Return the (x, y) coordinate for the center point of the cell that contains the specified text.  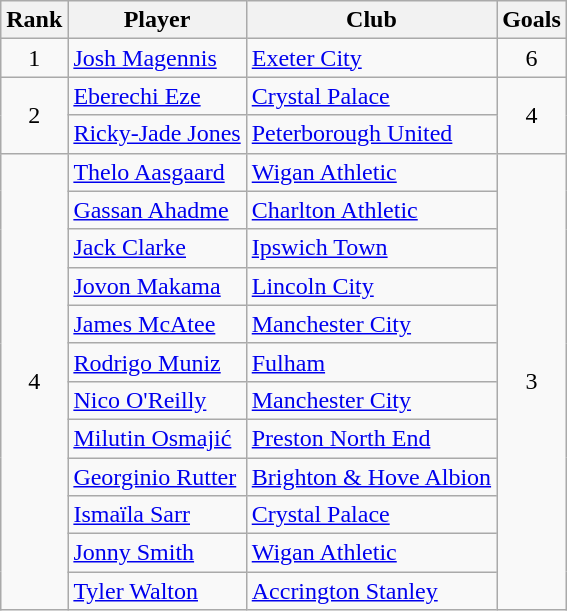
Ismaïla Sarr (157, 515)
Tyler Walton (157, 591)
Nico O'Reilly (157, 400)
Lincoln City (371, 286)
Jonny Smith (157, 553)
James McAtee (157, 324)
Rank (34, 20)
Gassan Ahadme (157, 210)
Club (371, 20)
6 (532, 58)
Josh Magennis (157, 58)
Jack Clarke (157, 248)
Ipswich Town (371, 248)
Player (157, 20)
2 (34, 115)
Brighton & Hove Albion (371, 477)
Charlton Athletic (371, 210)
Milutin Osmajić (157, 438)
Ricky-Jade Jones (157, 134)
Exeter City (371, 58)
Jovon Makama (157, 286)
Preston North End (371, 438)
Fulham (371, 362)
Rodrigo Muniz (157, 362)
1 (34, 58)
Eberechi Eze (157, 96)
Goals (532, 20)
Accrington Stanley (371, 591)
3 (532, 382)
Thelo Aasgaard (157, 172)
Georginio Rutter (157, 477)
Peterborough United (371, 134)
